Detect which cell encompasses the target text, then output its (x, y) center coordinate. 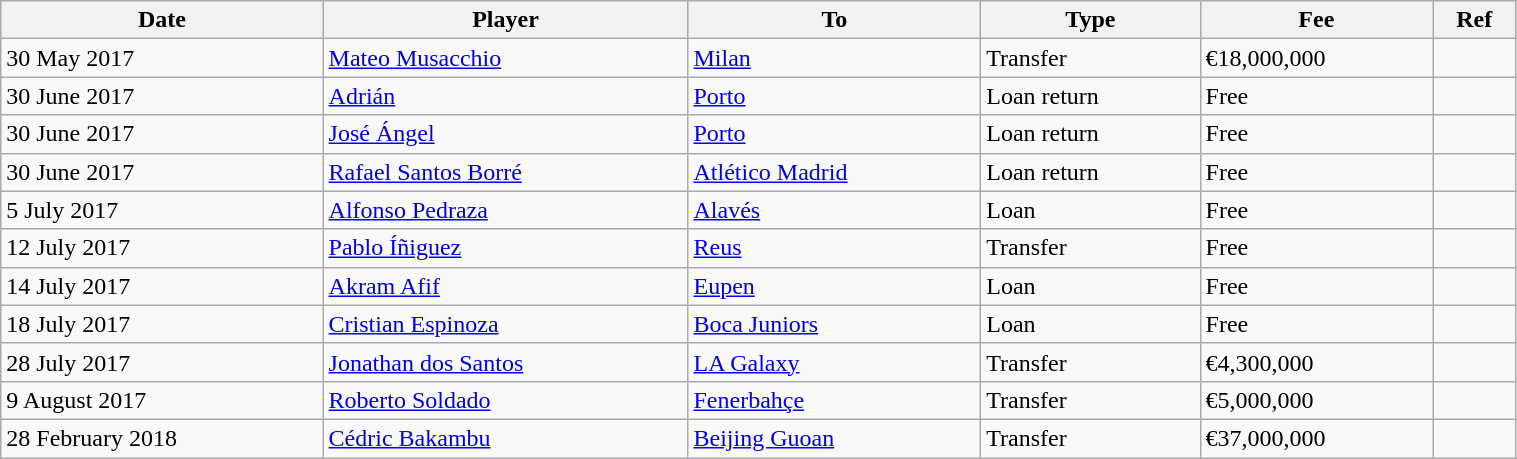
Reus (834, 248)
14 July 2017 (162, 286)
Alavés (834, 210)
Date (162, 20)
9 August 2017 (162, 400)
Beijing Guoan (834, 438)
Mateo Musacchio (506, 58)
Eupen (834, 286)
Akram Afif (506, 286)
Cristian Espinoza (506, 324)
Ref (1474, 20)
Jonathan dos Santos (506, 362)
Alfonso Pedraza (506, 210)
18 July 2017 (162, 324)
LA Galaxy (834, 362)
Type (1090, 20)
To (834, 20)
Boca Juniors (834, 324)
Rafael Santos Borré (506, 172)
€18,000,000 (1316, 58)
Player (506, 20)
28 July 2017 (162, 362)
Roberto Soldado (506, 400)
José Ángel (506, 134)
€5,000,000 (1316, 400)
28 February 2018 (162, 438)
Fee (1316, 20)
5 July 2017 (162, 210)
Atlético Madrid (834, 172)
€37,000,000 (1316, 438)
Milan (834, 58)
Adrián (506, 96)
Pablo Íñiguez (506, 248)
Fenerbahçe (834, 400)
Cédric Bakambu (506, 438)
12 July 2017 (162, 248)
30 May 2017 (162, 58)
€4,300,000 (1316, 362)
